Pinpoint the cell where the given text exists, returning its (x, y) midpoint coordinate. 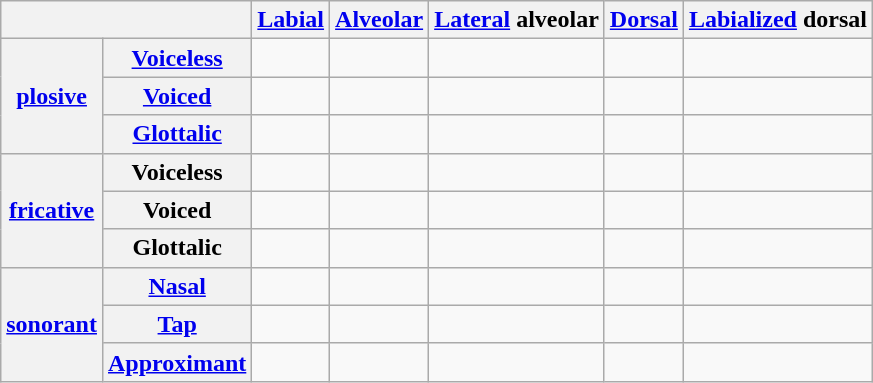
Nasal (176, 286)
Labialized dorsal (778, 20)
Approximant (176, 362)
Labial (291, 20)
Lateral alveolar (517, 20)
sonorant (52, 324)
plosive (52, 96)
Dorsal (644, 20)
Alveolar (380, 20)
fricative (52, 210)
Tap (176, 324)
